Identify which cell holds the provided text, then report its [x, y] central coordinate. 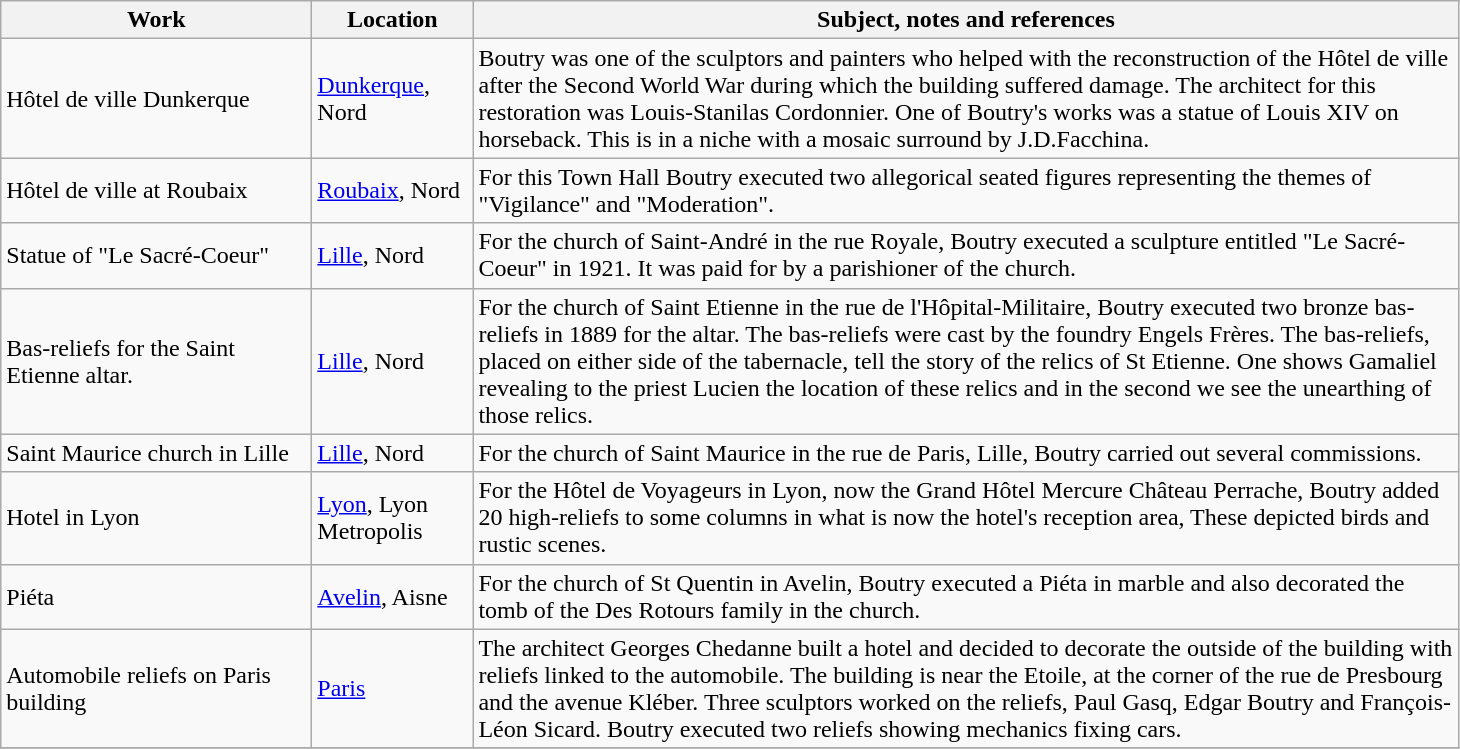
Dunkerque, Nord [392, 98]
Bas-reliefs for the Saint Etienne altar. [156, 361]
Statue of "Le Sacré-Coeur" [156, 256]
Work [156, 20]
Paris [392, 688]
Subject, notes and references [966, 20]
Roubaix, Nord [392, 190]
Piéta [156, 596]
Automobile reliefs on Paris building [156, 688]
Lyon, Lyon Metropolis [392, 518]
For this Town Hall Boutry executed two allegorical seated figures representing the themes of "Vigilance" and "Moderation". [966, 190]
Avelin, Aisne [392, 596]
For the church of St Quentin in Avelin, Boutry executed a Piéta in marble and also decorated the tomb of the Des Rotours family in the church. [966, 596]
Hôtel de ville at Roubaix [156, 190]
Saint Maurice church in Lille [156, 453]
Location [392, 20]
For the church of Saint Maurice in the rue de Paris, Lille, Boutry carried out several commissions. [966, 453]
Hôtel de ville Dunkerque [156, 98]
Hotel in Lyon [156, 518]
